Pinpoint the cell where the given text exists, returning its [X, Y] midpoint coordinate. 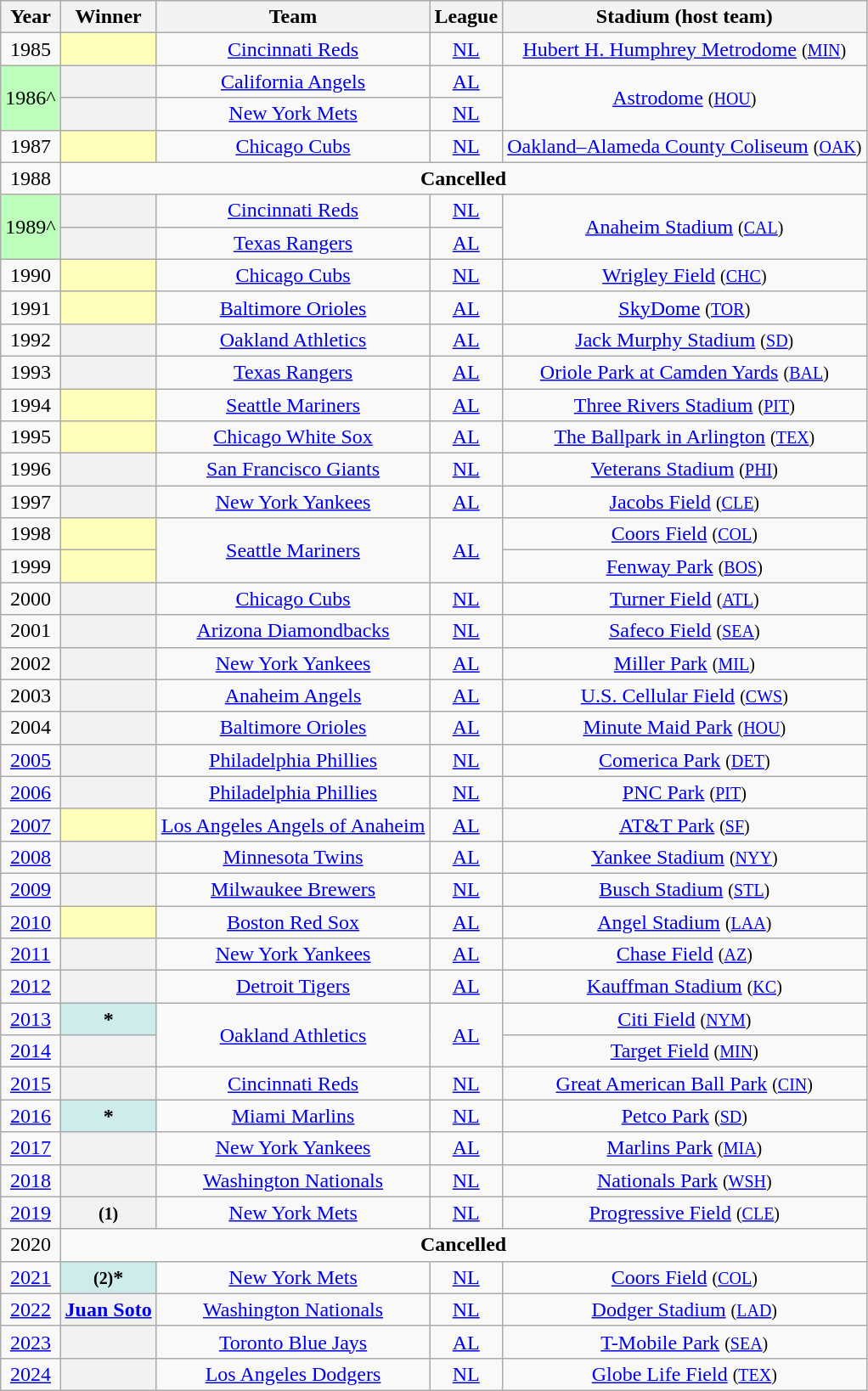
Petco Park (SD) [685, 1116]
Yankee Stadium (NYY) [685, 857]
2018 [31, 1180]
Toronto Blue Jays [293, 1342]
Minnesota Twins [293, 857]
Oriole Park at Camden Yards (BAL) [685, 372]
Detroit Tigers [293, 987]
Nationals Park (WSH) [685, 1180]
Miami Marlins [293, 1116]
Minute Maid Park (HOU) [685, 728]
(1) [109, 1213]
2024 [31, 1374]
1991 [31, 307]
2023 [31, 1342]
Oakland–Alameda County Coliseum (OAK) [685, 146]
Juan Soto [109, 1309]
Hubert H. Humphrey Metrodome (MIN) [685, 49]
Miller Park (MIL) [685, 663]
Marlins Park (MIA) [685, 1148]
2021 [31, 1277]
1996 [31, 470]
1988 [31, 178]
2005 [31, 760]
U.S. Cellular Field (CWS) [685, 695]
2020 [31, 1245]
Wrigley Field (CHC) [685, 275]
2019 [31, 1213]
Great American Ball Park (CIN) [685, 1084]
Arizona Diamondbacks [293, 631]
Boston Red Sox [293, 921]
2007 [31, 825]
Citi Field (NYM) [685, 1019]
1993 [31, 372]
2013 [31, 1019]
Los Angeles Angels of Anaheim [293, 825]
SkyDome (TOR) [685, 307]
The Ballpark in Arlington (TEX) [685, 437]
2012 [31, 987]
2010 [31, 921]
Progressive Field (CLE) [685, 1213]
San Francisco Giants [293, 470]
Kauffman Stadium (KC) [685, 987]
Target Field (MIN) [685, 1051]
1987 [31, 146]
1992 [31, 340]
1998 [31, 534]
Anaheim Angels [293, 695]
1989^ [31, 227]
Anaheim Stadium (CAL) [685, 227]
1986^ [31, 98]
California Angels [293, 82]
Chase Field (AZ) [685, 955]
Team [293, 17]
2006 [31, 792]
Comerica Park (DET) [685, 760]
Veterans Stadium (PHI) [685, 470]
Year [31, 17]
Angel Stadium (LAA) [685, 921]
Chicago White Sox [293, 437]
1994 [31, 405]
2008 [31, 857]
T-Mobile Park (SEA) [685, 1342]
2014 [31, 1051]
Safeco Field (SEA) [685, 631]
1995 [31, 437]
Three Rivers Stadium (PIT) [685, 405]
2016 [31, 1116]
2001 [31, 631]
2002 [31, 663]
Turner Field (ATL) [685, 599]
1990 [31, 275]
Busch Stadium (STL) [685, 889]
2022 [31, 1309]
Jacobs Field (CLE) [685, 502]
Dodger Stadium (LAD) [685, 1309]
1997 [31, 502]
2015 [31, 1084]
(2)* [109, 1277]
Winner [109, 17]
1985 [31, 49]
AT&T Park (SF) [685, 825]
PNC Park (PIT) [685, 792]
2000 [31, 599]
2017 [31, 1148]
Los Angeles Dodgers [293, 1374]
Milwaukee Brewers [293, 889]
2004 [31, 728]
Globe Life Field (TEX) [685, 1374]
2003 [31, 695]
League [466, 17]
Jack Murphy Stadium (SD) [685, 340]
1999 [31, 566]
2011 [31, 955]
Astrodome (HOU) [685, 98]
Fenway Park (BOS) [685, 566]
Stadium (host team) [685, 17]
2009 [31, 889]
